Pinpoint the cell where the given text exists, returning its (x, y) midpoint coordinate. 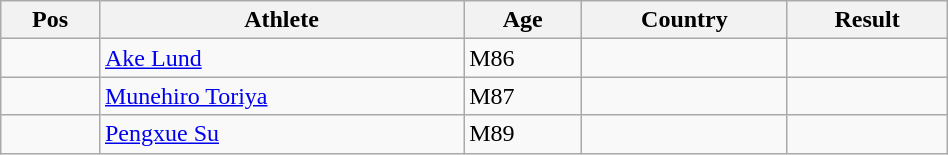
M89 (523, 134)
M87 (523, 96)
Pengxue Su (281, 134)
Country (684, 20)
Munehiro Toriya (281, 96)
Ake Lund (281, 58)
Age (523, 20)
Result (867, 20)
Pos (50, 20)
Athlete (281, 20)
M86 (523, 58)
